Pinpoint the cell where the given text exists, returning its (X, Y) midpoint coordinate. 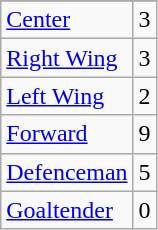
Forward (67, 134)
9 (144, 134)
2 (144, 96)
Defenceman (67, 172)
Goaltender (67, 210)
Left Wing (67, 96)
Center (67, 20)
Right Wing (67, 58)
5 (144, 172)
0 (144, 210)
